Return [x, y] of the center of cell containing provided text 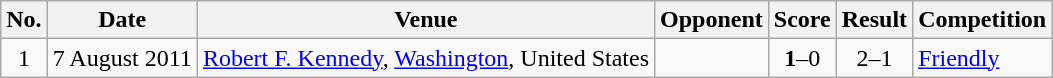
Friendly [982, 58]
1–0 [802, 58]
Opponent [712, 20]
Venue [426, 20]
7 August 2011 [122, 58]
Robert F. Kennedy, Washington, United States [426, 58]
Score [802, 20]
2–1 [874, 58]
1 [24, 58]
Result [874, 20]
No. [24, 20]
Competition [982, 20]
Date [122, 20]
